Return the [X, Y] coordinate for the center point of the cell that contains the specified text.  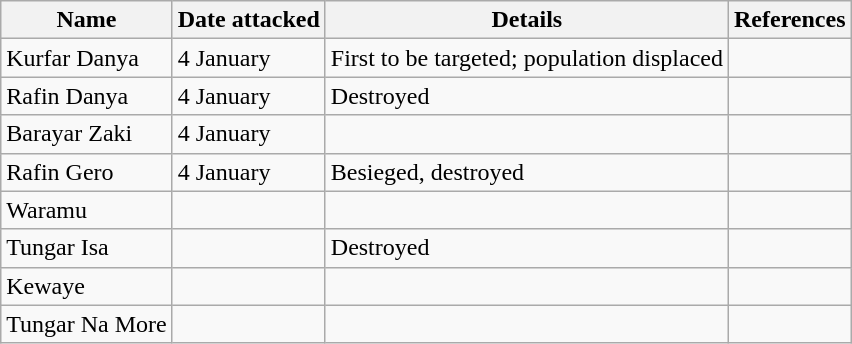
Details [526, 20]
Rafin Gero [86, 172]
Name [86, 20]
Tungar Na More [86, 324]
Barayar Zaki [86, 134]
Waramu [86, 210]
Rafin Danya [86, 96]
References [790, 20]
Tungar Isa [86, 248]
Kewaye [86, 286]
Kurfar Danya [86, 58]
Besieged, destroyed [526, 172]
Date attacked [248, 20]
First to be targeted; population displaced [526, 58]
